Search for the cell housing the specified text and yield its [X, Y] center coordinate. 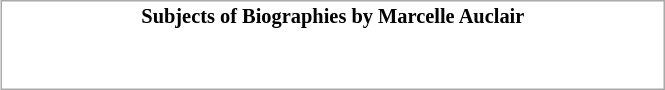
Subjects of Biographies by Marcelle Auclair [333, 16]
